Search for the cell housing the specified text and yield its (x, y) center coordinate. 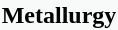
Metallurgy (59, 15)
